Capture the cell that displays the provided text and extract its (X, Y) central coordinate. 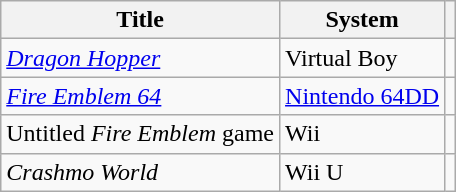
Title (140, 20)
System (362, 20)
Dragon Hopper (140, 58)
Nintendo 64DD (362, 96)
Crashmo World (140, 172)
Virtual Boy (362, 58)
Untitled Fire Emblem game (140, 134)
Wii U (362, 172)
Wii (362, 134)
Fire Emblem 64 (140, 96)
